Locate the cell with the specified text and output its (X, Y) center coordinate. 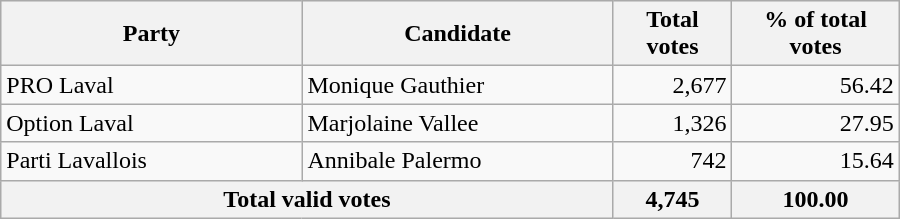
15.64 (816, 161)
Parti Lavallois (152, 161)
100.00 (816, 199)
PRO Laval (152, 85)
Party (152, 34)
Candidate (458, 34)
Monique Gauthier (458, 85)
Annibale Palermo (458, 161)
56.42 (816, 85)
% of total votes (816, 34)
2,677 (672, 85)
Marjolaine Vallee (458, 123)
742 (672, 161)
Total valid votes (307, 199)
4,745 (672, 199)
Option Laval (152, 123)
Total votes (672, 34)
27.95 (816, 123)
1,326 (672, 123)
